Pinpoint the cell where the given text exists, returning its (x, y) midpoint coordinate. 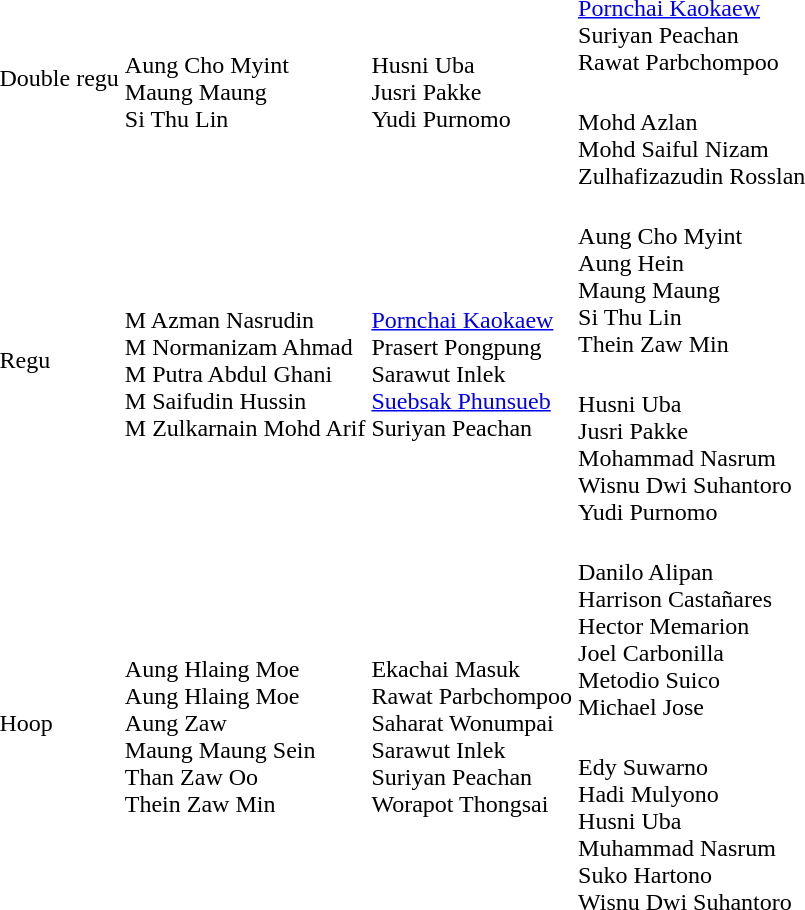
M Azman NasrudinM Normanizam AhmadM Putra Abdul GhaniM Saifudin HussinM Zulkarnain Mohd Arif (245, 360)
Pornchai KaokaewPrasert PongpungSarawut InlekSuebsak PhunsuebSuriyan Peachan (472, 360)
